Return [x, y] of the center of cell containing provided text 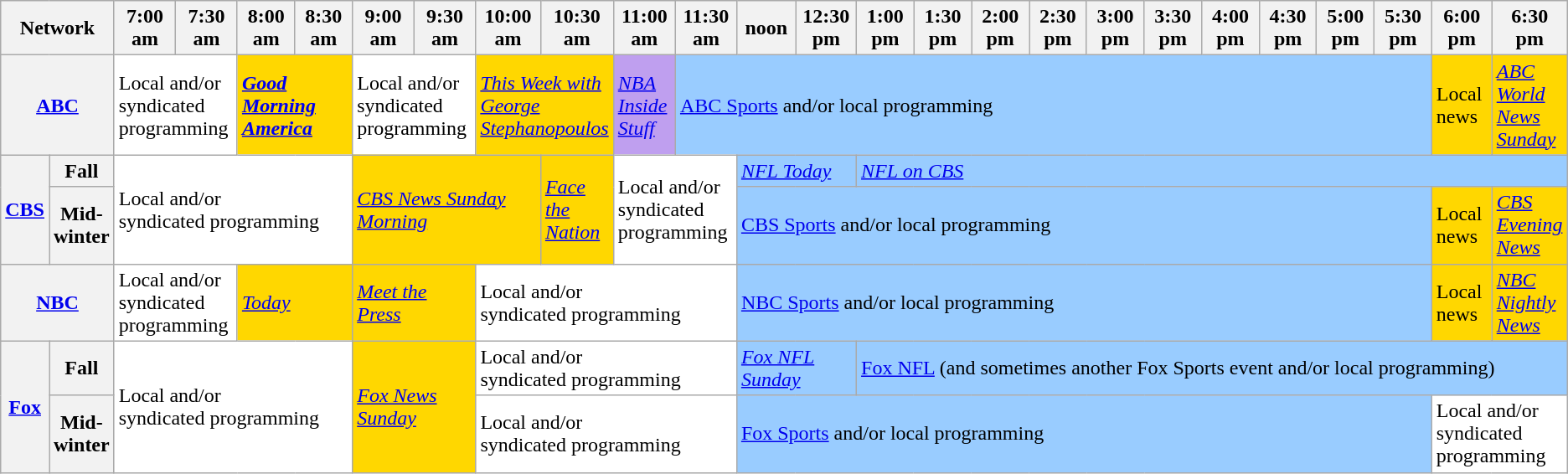
8:30 am [323, 28]
NFL Today [796, 171]
Fox Sports and/or local programming [1084, 434]
3:30 pm [1173, 28]
Fox NFL (and sometimes another Fox Sports event and/or local programming) [1213, 368]
Network [57, 28]
12:30 pm [826, 28]
9:00 am [384, 28]
CBS [25, 209]
CBS Evening News [1529, 225]
5:00 pm [1345, 28]
Fox NFL Sunday [796, 368]
2:00 pm [1000, 28]
6:00 pm [1462, 28]
Good Morning America [295, 106]
10:00 am [508, 28]
CBS Sports and/or local programming [1084, 225]
noon [766, 28]
1:00 pm [886, 28]
5:30 pm [1404, 28]
4:30 pm [1288, 28]
ABC World News Sunday [1529, 106]
This Week with George Stephanopoulos [544, 106]
1:30 pm [943, 28]
NBC Nightly News [1529, 302]
CBS News Sunday Morning [447, 209]
Face the Nation [576, 209]
7:00 am [145, 28]
9:30 am [445, 28]
ABC [57, 106]
10:30 am [576, 28]
Fox News Sunday [414, 407]
8:00 am [266, 28]
2:30 pm [1059, 28]
NBC [57, 302]
4:00 pm [1231, 28]
3:00 pm [1116, 28]
NBA Inside Stuff [644, 106]
6:30 pm [1529, 28]
NBC Sports and/or local programming [1084, 302]
Fox [25, 407]
ABC Sports and/or local programming [1054, 106]
NFL on CBS [1213, 171]
11:30 am [705, 28]
Meet the Press [414, 302]
Today [295, 302]
11:00 am [644, 28]
7:30 am [207, 28]
